Extract the [x, y] coordinate from the center of the cell holding the provided text.  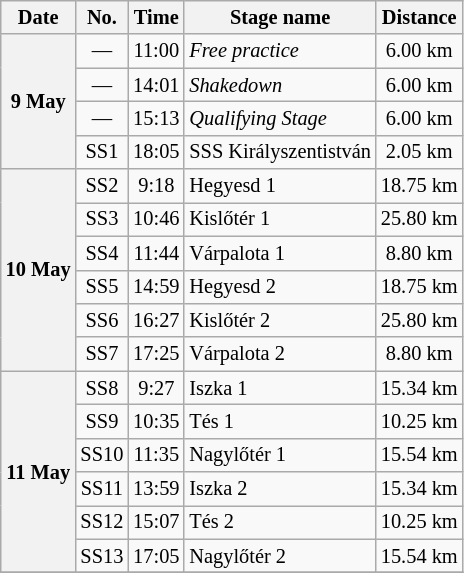
No. [102, 17]
SSS Királyszentistván [280, 152]
SS11 [102, 489]
Qualifying Stage [280, 118]
Distance [420, 17]
13:59 [156, 489]
SS13 [102, 556]
17:25 [156, 354]
SS7 [102, 354]
10:35 [156, 421]
15:13 [156, 118]
SS3 [102, 219]
Nagylőtér 1 [280, 455]
2.05 km [420, 152]
Nagylőtér 2 [280, 556]
9:18 [156, 186]
Stage name [280, 17]
17:05 [156, 556]
10:46 [156, 219]
Tés 2 [280, 522]
SS6 [102, 320]
SS4 [102, 253]
Shakedown [280, 85]
Kislőtér 2 [280, 320]
SS8 [102, 388]
Várpalota 2 [280, 354]
9:27 [156, 388]
18:05 [156, 152]
14:59 [156, 287]
SS12 [102, 522]
15:07 [156, 522]
SS2 [102, 186]
Hegyesd 2 [280, 287]
9 May [38, 102]
Date [38, 17]
Iszka 2 [280, 489]
SS5 [102, 287]
Time [156, 17]
11:00 [156, 51]
11 May [38, 472]
Iszka 1 [280, 388]
11:35 [156, 455]
SS10 [102, 455]
Kislőtér 1 [280, 219]
SS9 [102, 421]
Tés 1 [280, 421]
10 May [38, 270]
14:01 [156, 85]
Free practice [280, 51]
Várpalota 1 [280, 253]
SS1 [102, 152]
16:27 [156, 320]
Hegyesd 1 [280, 186]
11:44 [156, 253]
